Return the (X, Y) coordinate for the center point of the cell that contains the specified text.  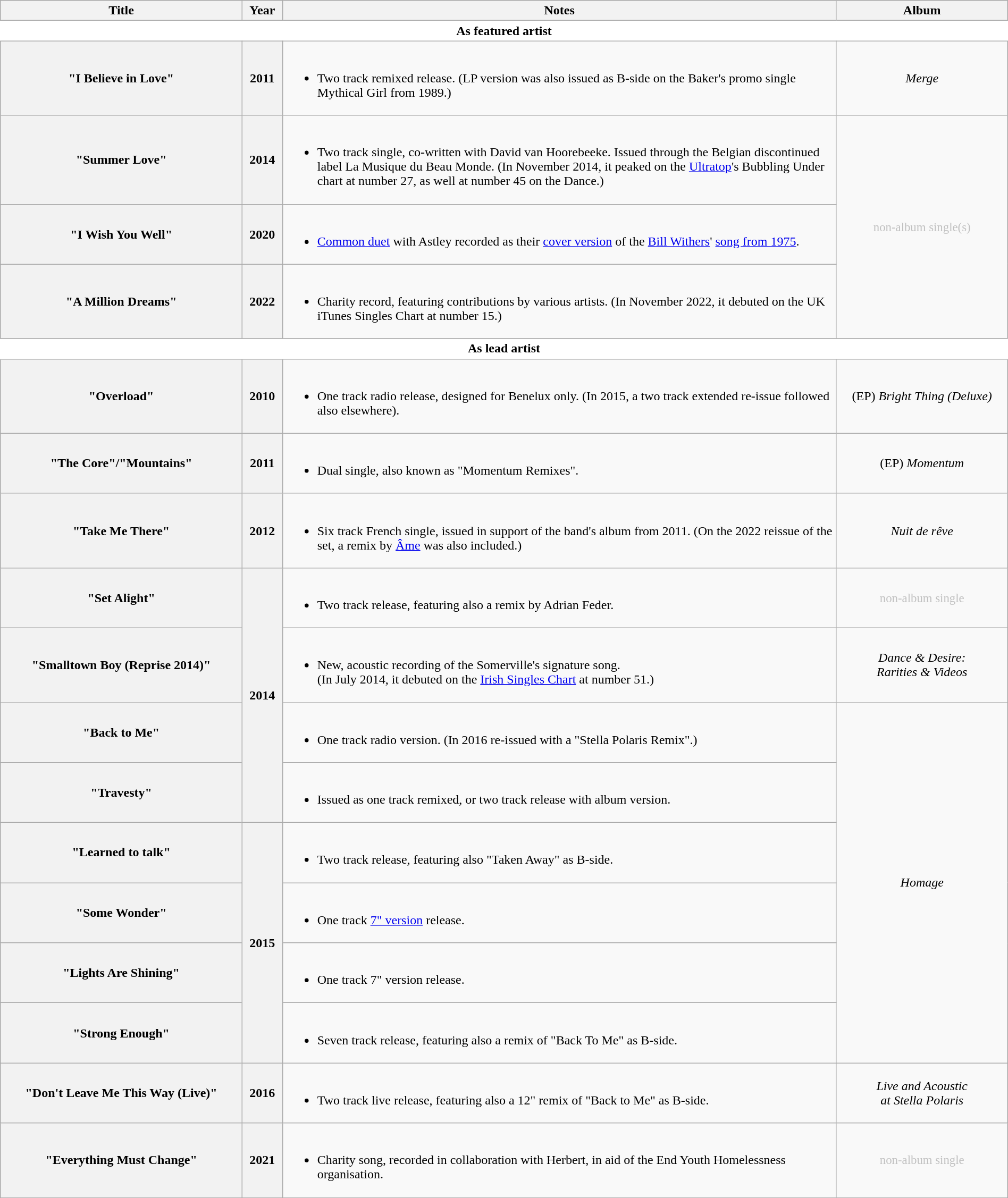
Issued as one track remixed, or two track release with album version. (559, 793)
Two track release, featuring also a remix by Adrian Feder. (559, 597)
Common duet with Astley recorded as their cover version of the Bill Withers' song from 1975. (559, 234)
Two track release, featuring also "Taken Away" as B-side. (559, 853)
"Lights Are Shining" (121, 973)
"Set Alight" (121, 597)
2016 (262, 1093)
(EP) Momentum (922, 463)
"The Core"/"Mountains" (121, 463)
2021 (262, 1160)
"Travesty" (121, 793)
"I Believe in Love" (121, 78)
One track radio release, designed for Benelux only. (In 2015, a two track extended re-issue followed also elsewhere). (559, 396)
One track radio version. (In 2016 re-issued with a "Stella Polaris Remix".) (559, 732)
Dual single, also known as "Momentum Remixes". (559, 463)
As lead artist (504, 349)
Seven track release, featuring also a remix of "Back To Me" as B-side. (559, 1033)
"Learned to talk" (121, 853)
"Don't Leave Me This Way (Live)" (121, 1093)
New, acoustic recording of the Somerville's signature song. (In July 2014, it debuted on the Irish Singles Chart at number 51.) (559, 665)
(EP) Bright Thing (Deluxe) (922, 396)
"I Wish You Well" (121, 234)
2012 (262, 530)
Homage (922, 883)
non-album single(s) (922, 227)
"Some Wonder" (121, 913)
"Smalltown Boy (Reprise 2014)" (121, 665)
"Everything Must Change" (121, 1160)
Charity song, recorded in collaboration with Herbert, in aid of the End Youth Homelessness organisation. (559, 1160)
Dance & Desire: Rarities & Videos (922, 665)
Charity record, featuring contributions by various artists. (In November 2022, it debuted on the UK iTunes Singles Chart at number 15.) (559, 301)
2010 (262, 396)
"Back to Me" (121, 732)
Album (922, 11)
Title (121, 11)
Six track French single, issued in support of the band's album from 2011. (On the 2022 reissue of the set, a remix by Âme was also included.) (559, 530)
Live and Acoustic at Stella Polaris (922, 1093)
"Overload" (121, 396)
As featured artist (504, 31)
Nuit de rêve (922, 530)
Two track remixed release. (LP version was also issued as B-side on the Baker's promo single Mythical Girl from 1989.) (559, 78)
"Summer Love" (121, 159)
Notes (559, 11)
"Take Me There" (121, 530)
2015 (262, 943)
Year (262, 11)
2020 (262, 234)
"Strong Enough" (121, 1033)
Two track live release, featuring also a 12" remix of "Back to Me" as B-side. (559, 1093)
2022 (262, 301)
"A Million Dreams" (121, 301)
Merge (922, 78)
